Return (x, y) of the center of cell containing provided text 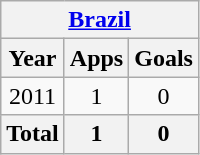
Goals (164, 58)
2011 (33, 96)
Year (33, 58)
Brazil (100, 20)
Apps (96, 58)
Total (33, 134)
